Pinpoint the cell where the given text exists, returning its [x, y] midpoint coordinate. 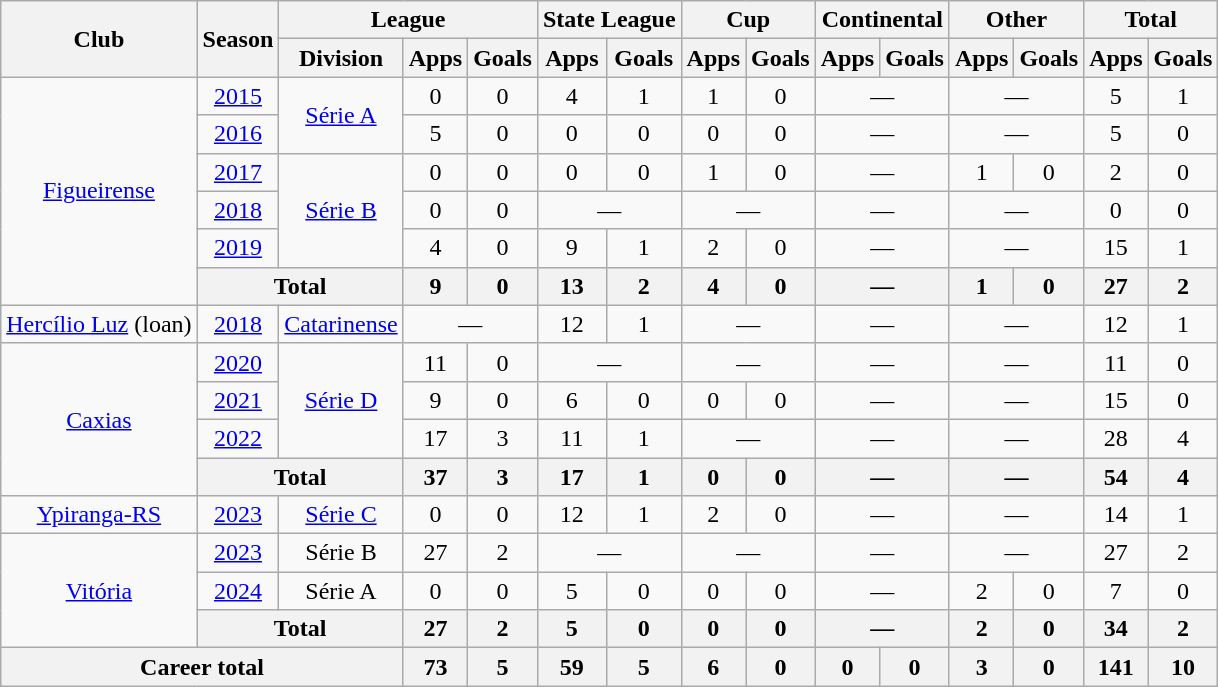
Season [238, 39]
2016 [238, 134]
10 [1183, 667]
Other [1016, 20]
2017 [238, 172]
141 [1116, 667]
54 [1116, 477]
59 [572, 667]
13 [572, 286]
7 [1116, 591]
Division [341, 58]
14 [1116, 515]
2015 [238, 96]
2019 [238, 248]
28 [1116, 438]
Série D [341, 400]
2022 [238, 438]
Série C [341, 515]
2020 [238, 362]
Cup [748, 20]
Career total [202, 667]
League [408, 20]
State League [609, 20]
Ypiranga-RS [99, 515]
2021 [238, 400]
73 [435, 667]
Vitória [99, 591]
Figueirense [99, 191]
Catarinense [341, 324]
34 [1116, 629]
Hercílio Luz (loan) [99, 324]
37 [435, 477]
Club [99, 39]
2024 [238, 591]
Continental [882, 20]
Caxias [99, 419]
